Determine the (X, Y) coordinate at the center of the cell enclosing the given text.  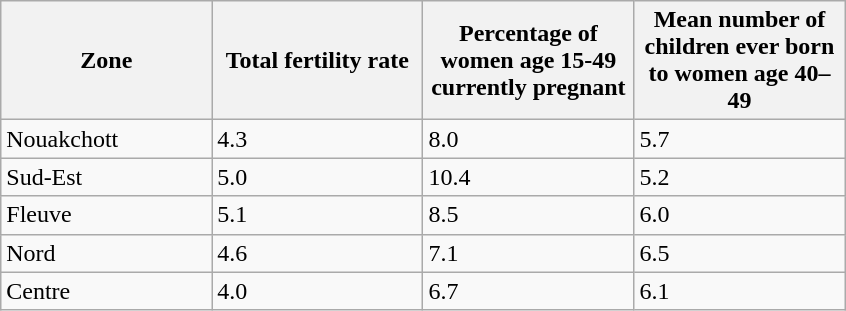
8.5 (528, 215)
6.7 (528, 291)
Total fertility rate (318, 60)
Centre (106, 291)
Nord (106, 253)
5.1 (318, 215)
Nouakchott (106, 139)
Fleuve (106, 215)
Percentage of women age 15-49 currently pregnant (528, 60)
4.3 (318, 139)
Sud-Est (106, 177)
8.0 (528, 139)
Zone (106, 60)
10.4 (528, 177)
Mean number of children ever born to women age 40–49 (740, 60)
5.7 (740, 139)
7.1 (528, 253)
6.1 (740, 291)
5.2 (740, 177)
5.0 (318, 177)
6.5 (740, 253)
4.0 (318, 291)
4.6 (318, 253)
6.0 (740, 215)
